Return the (x, y) coordinate for the center point of the cell that contains the specified text.  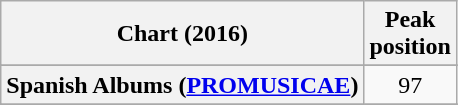
Chart (2016) (182, 34)
Peakposition (410, 34)
Spanish Albums (PROMUSICAE) (182, 85)
97 (410, 85)
